Output the [x, y] coordinate of the center of the cell containing the given text.  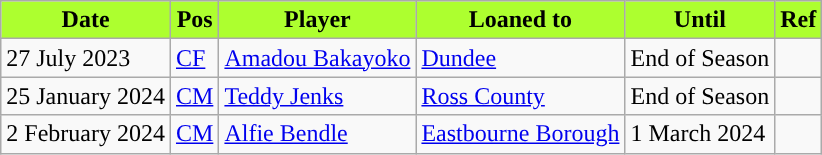
Alfie Bendle [318, 134]
1 March 2024 [700, 134]
25 January 2024 [86, 96]
Loaned to [520, 20]
Eastbourne Borough [520, 134]
Dundee [520, 58]
Ref [798, 20]
Ross County [520, 96]
2 February 2024 [86, 134]
CF [194, 58]
Player [318, 20]
Date [86, 20]
Until [700, 20]
27 July 2023 [86, 58]
Amadou Bakayoko [318, 58]
Teddy Jenks [318, 96]
Pos [194, 20]
